Return (X, Y) of the center of cell containing provided text 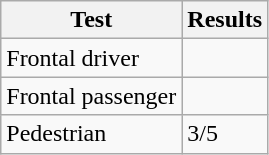
Frontal driver (92, 58)
Results (225, 20)
Frontal passenger (92, 96)
Test (92, 20)
Pedestrian (92, 134)
3/5 (225, 134)
